Capture the cell that displays the provided text and extract its [x, y] central coordinate. 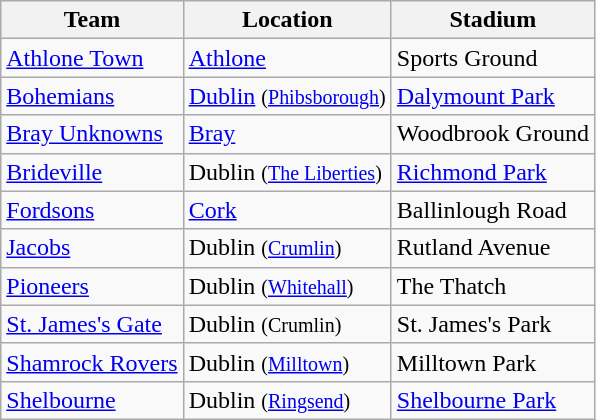
Dalymount Park [492, 96]
Pioneers [92, 286]
Cork [287, 210]
Dublin (Ringsend) [287, 400]
Bohemians [92, 96]
Jacobs [92, 248]
Shelbourne Park [492, 400]
Athlone [287, 58]
Ballinlough Road [492, 210]
Richmond Park [492, 172]
Dublin (Phibsborough) [287, 96]
Rutland Avenue [492, 248]
Woodbrook Ground [492, 134]
Shamrock Rovers [92, 362]
Bray Unknowns [92, 134]
Athlone Town [92, 58]
Dublin (The Liberties) [287, 172]
The Thatch [492, 286]
Dublin (Whitehall) [287, 286]
Dublin (Milltown) [287, 362]
Sports Ground [492, 58]
St. James's Gate [92, 324]
Shelbourne [92, 400]
Milltown Park [492, 362]
Bray [287, 134]
Fordsons [92, 210]
Team [92, 20]
Stadium [492, 20]
Location [287, 20]
St. James's Park [492, 324]
Brideville [92, 172]
